Scan for the cell matching the given text and deliver its [X, Y] coordinate at center. 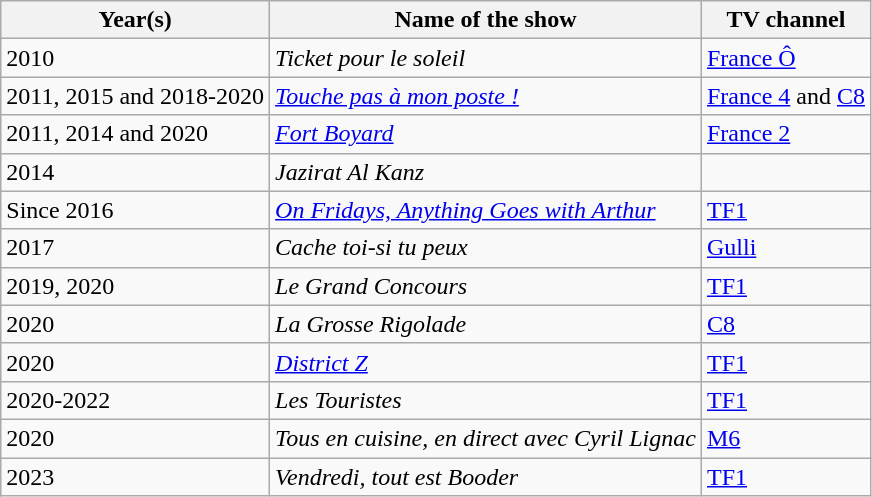
2020-2022 [136, 400]
Tous en cuisine, en direct avec Cyril Lignac [486, 438]
Touche pas à mon poste ! [486, 96]
Gulli [786, 248]
Vendredi, tout est Booder [486, 477]
TV channel [786, 20]
2014 [136, 172]
Name of the show [486, 20]
Year(s) [136, 20]
M6 [786, 438]
Les Touristes [486, 400]
C8 [786, 324]
2010 [136, 58]
2011, 2015 and 2018-2020 [136, 96]
Le Grand Concours [486, 286]
District Z [486, 362]
2017 [136, 248]
2011, 2014 and 2020 [136, 134]
2019, 2020 [136, 286]
La Grosse Rigolade [486, 324]
Since 2016 [136, 210]
Jazirat Al Kanz [486, 172]
Fort Boyard [486, 134]
France Ô [786, 58]
France 4 and C8 [786, 96]
France 2 [786, 134]
Cache toi-si tu peux [486, 248]
On Fridays, Anything Goes with Arthur [486, 210]
Ticket pour le soleil [486, 58]
2023 [136, 477]
